Search for the cell housing the specified text and yield its [X, Y] center coordinate. 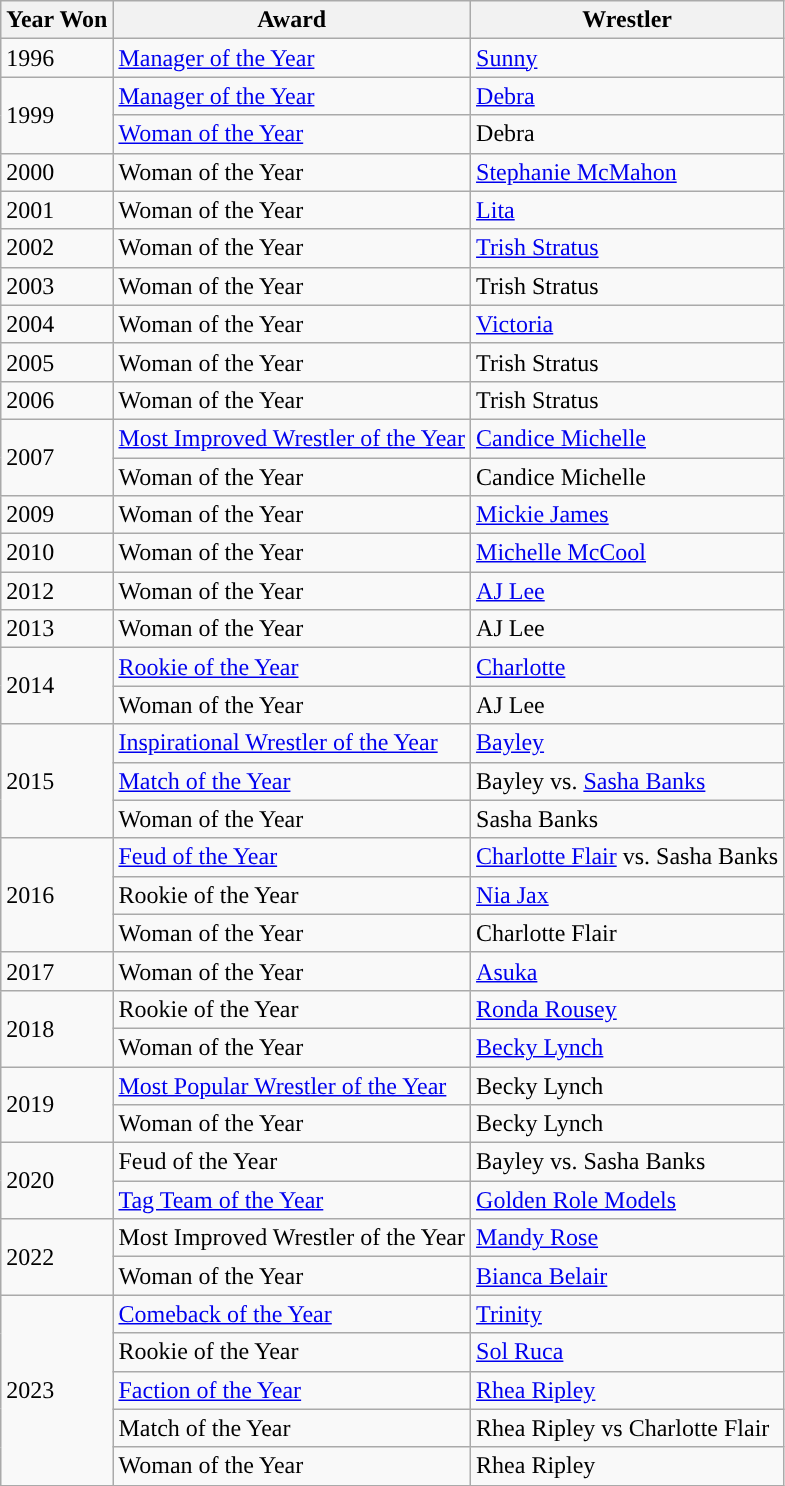
Charlotte Flair [628, 933]
Sol Ruca [628, 1352]
2001 [57, 210]
Year Won [57, 20]
2006 [57, 400]
Nia Jax [628, 895]
Charlotte Flair vs. Sasha Banks [628, 857]
Golden Role Models [628, 1200]
Bayley [628, 743]
Bianca Belair [628, 1276]
2022 [57, 1257]
Rhea Ripley vs Charlotte Flair [628, 1428]
Sunny [628, 58]
Mickie James [628, 515]
2002 [57, 248]
Tag Team of the Year [292, 1200]
Comeback of the Year [292, 1314]
2005 [57, 362]
1999 [57, 115]
2015 [57, 781]
2014 [57, 686]
2023 [57, 1390]
Wrestler [628, 20]
2018 [57, 1028]
2007 [57, 457]
2017 [57, 971]
2010 [57, 553]
Trinity [628, 1314]
2013 [57, 629]
Inspirational Wrestler of the Year [292, 743]
2020 [57, 1181]
Victoria [628, 324]
Ronda Rousey [628, 1009]
2016 [57, 895]
2009 [57, 515]
Stephanie McMahon [628, 172]
Asuka [628, 971]
Most Popular Wrestler of the Year [292, 1085]
Mandy Rose [628, 1238]
2000 [57, 172]
2019 [57, 1104]
Lita [628, 210]
Michelle McCool [628, 553]
Award [292, 20]
Sasha Banks [628, 819]
2004 [57, 324]
Charlotte [628, 667]
2012 [57, 591]
Faction of the Year [292, 1390]
2003 [57, 286]
1996 [57, 58]
